Detect which cell encompasses the target text, then output its (X, Y) center coordinate. 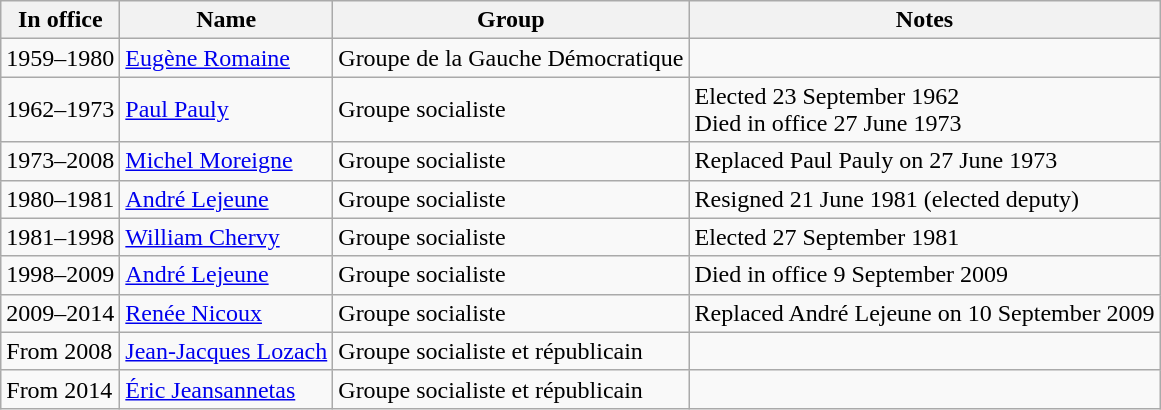
Replaced André Lejeune on 10 September 2009 (924, 313)
Michel Moreigne (226, 161)
From 2014 (60, 389)
Paul Pauly (226, 110)
Name (226, 20)
Notes (924, 20)
William Chervy (226, 237)
From 2008 (60, 351)
1981–1998 (60, 237)
Elected 23 September 1962Died in office 27 June 1973 (924, 110)
1959–1980 (60, 58)
Éric Jeansannetas (226, 389)
Elected 27 September 1981 (924, 237)
1962–1973 (60, 110)
Died in office 9 September 2009 (924, 275)
1973–2008 (60, 161)
Renée Nicoux (226, 313)
Eugène Romaine (226, 58)
Jean-Jacques Lozach (226, 351)
1980–1981 (60, 199)
Replaced Paul Pauly on 27 June 1973 (924, 161)
Resigned 21 June 1981 (elected deputy) (924, 199)
1998–2009 (60, 275)
In office (60, 20)
2009–2014 (60, 313)
Group (511, 20)
Groupe de la Gauche Démocratique (511, 58)
